For the text-containing cell, return its midpoint in [X, Y] coordinate format. 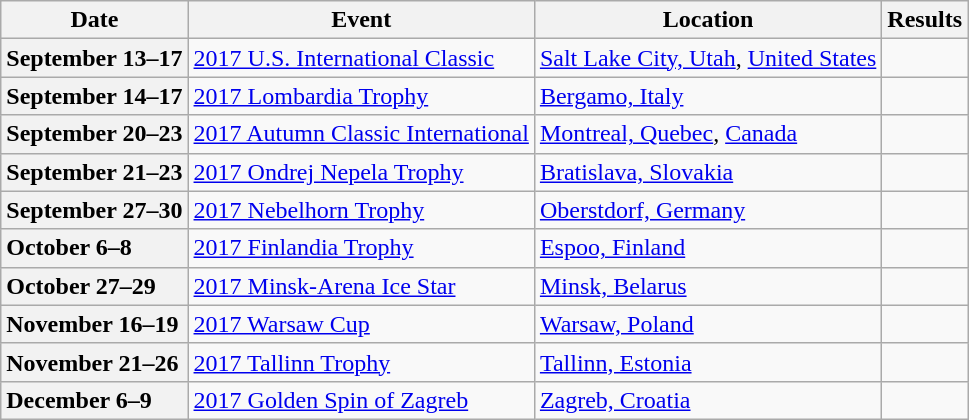
November 16–19 [94, 324]
Salt Lake City, Utah, United States [708, 58]
September 13–17 [94, 58]
Warsaw, Poland [708, 324]
Minsk, Belarus [708, 286]
Bergamo, Italy [708, 96]
2017 Ondrej Nepela Trophy [361, 172]
Oberstdorf, Germany [708, 210]
Zagreb, Croatia [708, 400]
Espoo, Finland [708, 248]
September 20–23 [94, 134]
2017 Autumn Classic International [361, 134]
2017 Tallinn Trophy [361, 362]
2017 Warsaw Cup [361, 324]
Results [925, 20]
Event [361, 20]
2017 Golden Spin of Zagreb [361, 400]
September 21–23 [94, 172]
2017 Finlandia Trophy [361, 248]
December 6–9 [94, 400]
Bratislava, Slovakia [708, 172]
2017 U.S. International Classic [361, 58]
Date [94, 20]
Tallinn, Estonia [708, 362]
2017 Nebelhorn Trophy [361, 210]
Montreal, Quebec, Canada [708, 134]
October 27–29 [94, 286]
Location [708, 20]
September 14–17 [94, 96]
September 27–30 [94, 210]
November 21–26 [94, 362]
2017 Minsk-Arena Ice Star [361, 286]
2017 Lombardia Trophy [361, 96]
October 6–8 [94, 248]
